Return [X, Y] of the center of cell containing provided text 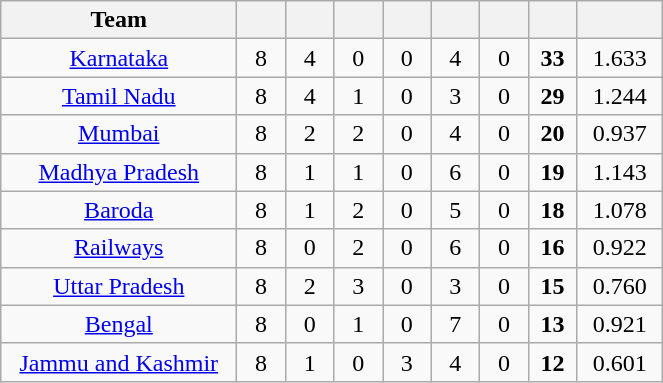
1.244 [620, 96]
1.078 [620, 210]
0.601 [620, 362]
0.922 [620, 248]
0.921 [620, 324]
1.143 [620, 172]
18 [552, 210]
0.760 [620, 286]
20 [552, 134]
7 [456, 324]
16 [552, 248]
Tamil Nadu [119, 96]
19 [552, 172]
29 [552, 96]
13 [552, 324]
Team [119, 20]
5 [456, 210]
0.937 [620, 134]
15 [552, 286]
Jammu and Kashmir [119, 362]
Karnataka [119, 58]
Mumbai [119, 134]
Uttar Pradesh [119, 286]
Bengal [119, 324]
33 [552, 58]
Madhya Pradesh [119, 172]
Baroda [119, 210]
Railways [119, 248]
12 [552, 362]
1.633 [620, 58]
